For the text-containing cell, return its midpoint in [x, y] coordinate format. 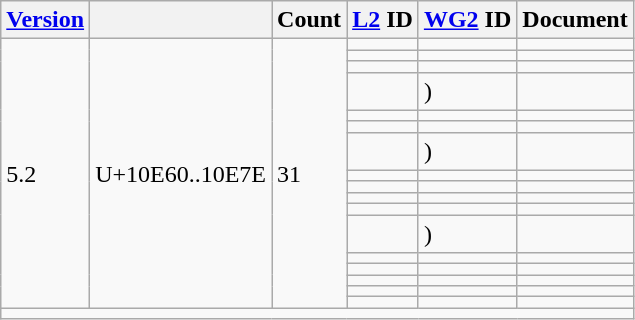
WG2 ID [467, 20]
5.2 [46, 174]
31 [310, 174]
L2 ID [383, 20]
Count [310, 20]
U+10E60..10E7E [181, 174]
Version [46, 20]
Document [575, 20]
